For the text-containing cell, return its midpoint in [X, Y] coordinate format. 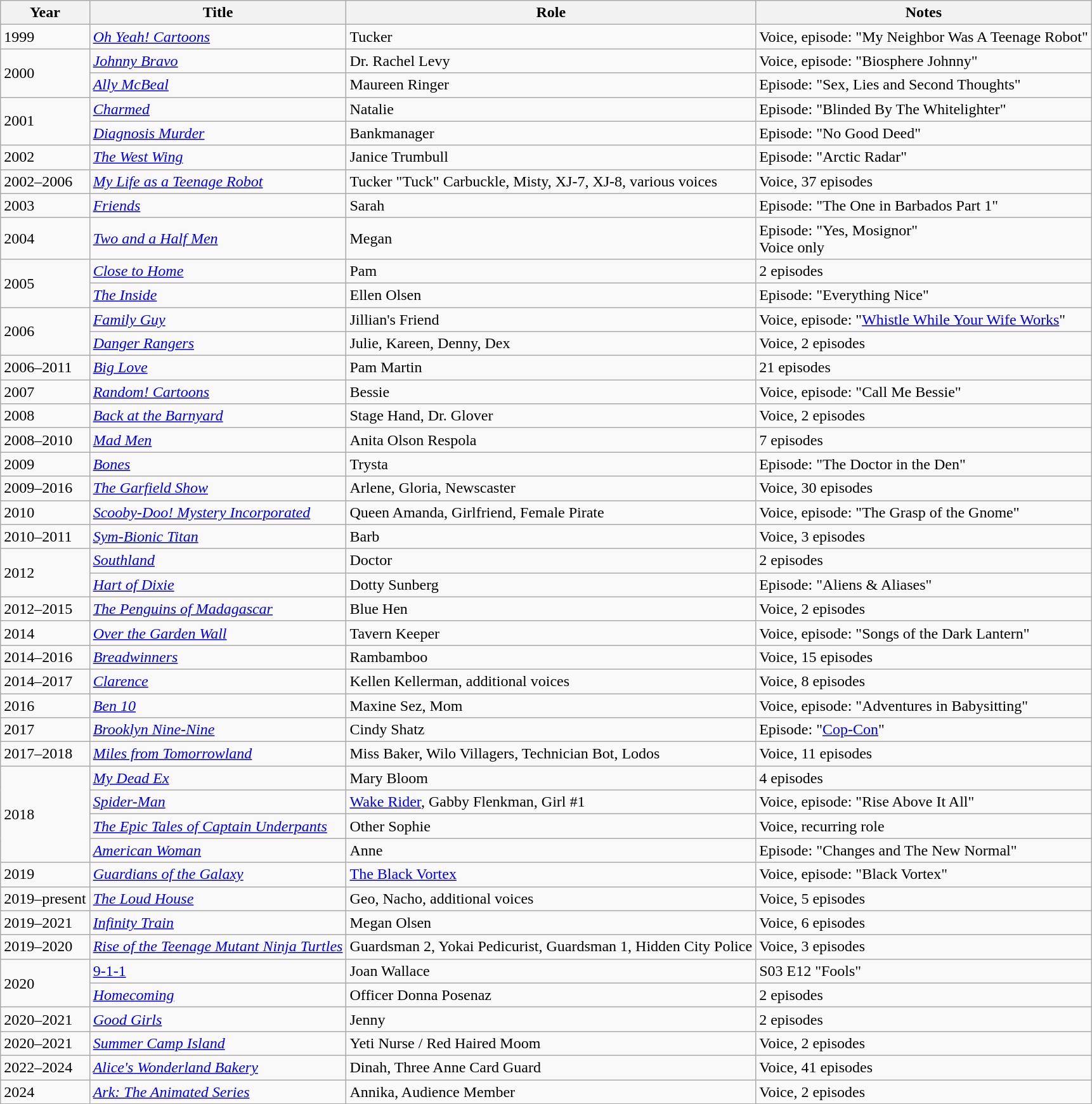
Yeti Nurse / Red Haired Moom [551, 1043]
Ellen Olsen [551, 295]
Jillian's Friend [551, 319]
Random! Cartoons [218, 392]
Natalie [551, 109]
Scooby-Doo! Mystery Incorporated [218, 512]
Voice, episode: "The Grasp of the Gnome" [924, 512]
Voice, 41 episodes [924, 1067]
Tavern Keeper [551, 633]
1999 [45, 37]
2008 [45, 416]
2019–2021 [45, 923]
Over the Garden Wall [218, 633]
Voice, 30 episodes [924, 488]
2024 [45, 1091]
Cindy Shatz [551, 730]
Role [551, 13]
Year [45, 13]
Brooklyn Nine-Nine [218, 730]
2008–2010 [45, 440]
Episode: "Changes and The New Normal" [924, 850]
Breadwinners [218, 657]
Dinah, Three Anne Card Guard [551, 1067]
Maureen Ringer [551, 85]
2005 [45, 283]
S03 E12 "Fools" [924, 971]
Voice, episode: "Black Vortex" [924, 874]
Annika, Audience Member [551, 1091]
Alice's Wonderland Bakery [218, 1067]
2004 [45, 238]
Megan Olsen [551, 923]
My Dead Ex [218, 778]
Episode: "The Doctor in the Den" [924, 464]
Queen Amanda, Girlfriend, Female Pirate [551, 512]
Jenny [551, 1019]
Episode: "Blinded By The Whitelighter" [924, 109]
Ben 10 [218, 706]
2019–2020 [45, 947]
The Epic Tales of Captain Underpants [218, 826]
The Penguins of Madagascar [218, 609]
Clarence [218, 681]
Voice, 8 episodes [924, 681]
2020 [45, 983]
The Garfield Show [218, 488]
2014 [45, 633]
Guardsman 2, Yokai Pedicurist, Guardsman 1, Hidden City Police [551, 947]
Dr. Rachel Levy [551, 61]
Bones [218, 464]
Voice, 11 episodes [924, 754]
2014–2017 [45, 681]
2000 [45, 73]
Voice, episode: "Adventures in Babysitting" [924, 706]
Guardians of the Galaxy [218, 874]
Voice, episode: "Biosphere Johnny" [924, 61]
2016 [45, 706]
Episode: "Yes, Mosignor"Voice only [924, 238]
Voice, episode: "My Neighbor Was A Teenage Robot" [924, 37]
2006–2011 [45, 368]
Notes [924, 13]
2006 [45, 331]
The West Wing [218, 157]
9-1-1 [218, 971]
Mary Bloom [551, 778]
Doctor [551, 561]
Anne [551, 850]
2012–2015 [45, 609]
2018 [45, 814]
Joan Wallace [551, 971]
Infinity Train [218, 923]
Episode: "Arctic Radar" [924, 157]
Ark: The Animated Series [218, 1091]
2002–2006 [45, 181]
Diagnosis Murder [218, 133]
Voice, 15 episodes [924, 657]
2019–present [45, 899]
Julie, Kareen, Denny, Dex [551, 344]
Tucker "Tuck" Carbuckle, Misty, XJ-7, XJ-8, various voices [551, 181]
Johnny Bravo [218, 61]
Southland [218, 561]
2017–2018 [45, 754]
Mad Men [218, 440]
Voice, episode: "Songs of the Dark Lantern" [924, 633]
Wake Rider, Gabby Flenkman, Girl #1 [551, 802]
Maxine Sez, Mom [551, 706]
Big Love [218, 368]
2019 [45, 874]
2003 [45, 205]
Episode: "Everything Nice" [924, 295]
2022–2024 [45, 1067]
Sarah [551, 205]
2010 [45, 512]
2012 [45, 573]
My Life as a Teenage Robot [218, 181]
Janice Trumbull [551, 157]
Summer Camp Island [218, 1043]
Sym-Bionic Titan [218, 536]
Rise of the Teenage Mutant Ninja Turtles [218, 947]
Voice, 6 episodes [924, 923]
Title [218, 13]
Pam Martin [551, 368]
Spider-Man [218, 802]
Friends [218, 205]
Arlene, Gloria, Newscaster [551, 488]
Episode: "No Good Deed" [924, 133]
The Inside [218, 295]
Bessie [551, 392]
Other Sophie [551, 826]
Hart of Dixie [218, 585]
4 episodes [924, 778]
Voice, episode: "Whistle While Your Wife Works" [924, 319]
Two and a Half Men [218, 238]
Miles from Tomorrowland [218, 754]
2009–2016 [45, 488]
7 episodes [924, 440]
Megan [551, 238]
Voice, episode: "Call Me Bessie" [924, 392]
Close to Home [218, 271]
Officer Donna Posenaz [551, 995]
The Loud House [218, 899]
Episode: "The One in Barbados Part 1" [924, 205]
Anita Olson Respola [551, 440]
Pam [551, 271]
Miss Baker, Wilo Villagers, Technician Bot, Lodos [551, 754]
2017 [45, 730]
American Woman [218, 850]
Voice, 5 episodes [924, 899]
2014–2016 [45, 657]
Bankmanager [551, 133]
Voice, recurring role [924, 826]
21 episodes [924, 368]
Good Girls [218, 1019]
Danger Rangers [218, 344]
Voice, episode: "Rise Above It All" [924, 802]
Episode: "Sex, Lies and Second Thoughts" [924, 85]
2010–2011 [45, 536]
Episode: "Cop-Con" [924, 730]
Charmed [218, 109]
Oh Yeah! Cartoons [218, 37]
Trysta [551, 464]
Kellen Kellerman, additional voices [551, 681]
Voice, 37 episodes [924, 181]
Rambamboo [551, 657]
Episode: "Aliens & Aliases" [924, 585]
Family Guy [218, 319]
Homecoming [218, 995]
The Black Vortex [551, 874]
2001 [45, 121]
Tucker [551, 37]
Back at the Barnyard [218, 416]
2007 [45, 392]
Blue Hen [551, 609]
Ally McBeal [218, 85]
Barb [551, 536]
2002 [45, 157]
Stage Hand, Dr. Glover [551, 416]
Dotty Sunberg [551, 585]
2009 [45, 464]
Geo, Nacho, additional voices [551, 899]
